Pinpoint the cell where the given text exists, returning its (X, Y) midpoint coordinate. 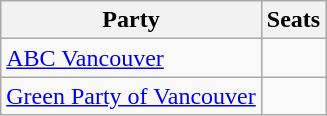
Party (132, 20)
Seats (293, 20)
ABC Vancouver (132, 58)
Green Party of Vancouver (132, 96)
